Determine the [x, y] coordinate at the center of the cell enclosing the given text.  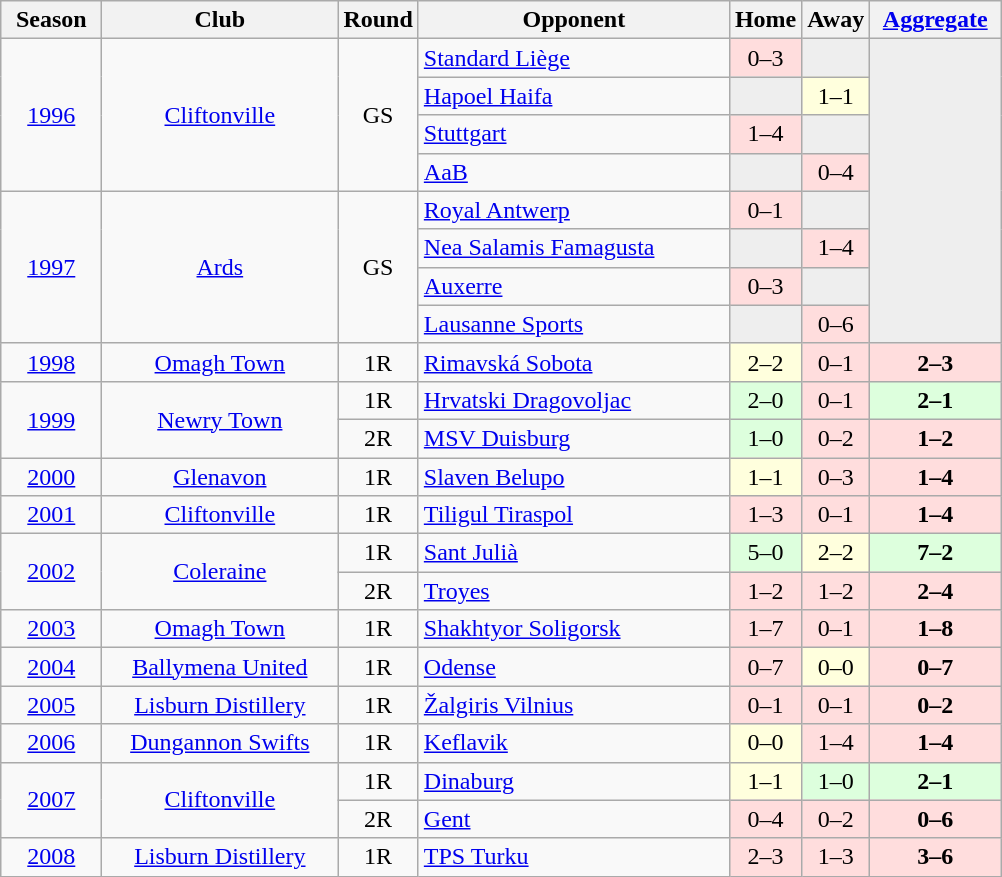
2008 [52, 857]
Ballymena United [220, 667]
Round [378, 20]
1996 [52, 115]
Season [52, 20]
Rimavská Sobota [574, 362]
Odense [574, 667]
5–0 [765, 553]
Home [765, 20]
Nea Salamis Famagusta [574, 248]
Dungannon Swifts [220, 743]
Auxerre [574, 286]
Lausanne Sports [574, 324]
2004 [52, 667]
1999 [52, 419]
Gent [574, 819]
Standard Liège [574, 58]
3–6 [936, 857]
2003 [52, 629]
AaB [574, 172]
Žalgiris Vilnius [574, 705]
2000 [52, 477]
Coleraine [220, 572]
Stuttgart [574, 134]
2001 [52, 515]
1–7 [765, 629]
7–2 [936, 553]
Hapoel Haifa [574, 96]
Slaven Belupo [574, 477]
2007 [52, 800]
2002 [52, 572]
TPS Turku [574, 857]
Newry Town [220, 419]
MSV Duisburg [574, 438]
2–4 [936, 591]
Dinaburg [574, 781]
Club [220, 20]
Aggregate [936, 20]
Ards [220, 267]
1–8 [936, 629]
Glenavon [220, 477]
2–0 [765, 400]
Opponent [574, 20]
2006 [52, 743]
Away [836, 20]
Sant Julià [574, 553]
Hrvatski Dragovoljac [574, 400]
1997 [52, 267]
Shakhtyor Soligorsk [574, 629]
2005 [52, 705]
Keflavik [574, 743]
Troyes [574, 591]
1998 [52, 362]
Tiligul Tiraspol [574, 515]
Royal Antwerp [574, 210]
